Search for the cell housing the specified text and yield its (X, Y) center coordinate. 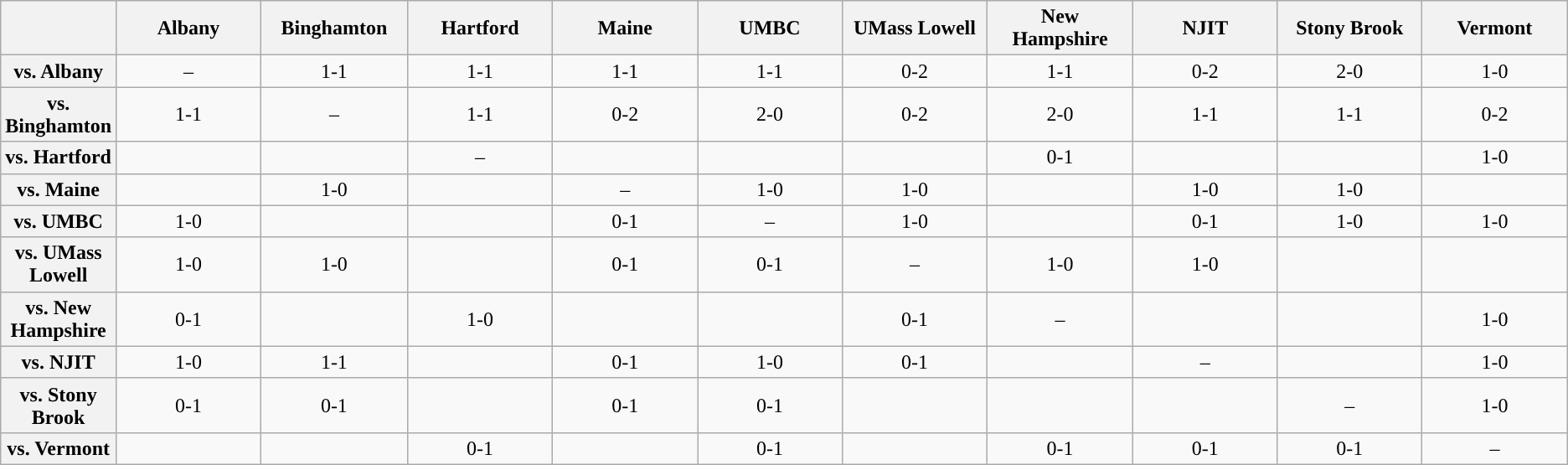
vs. Maine (59, 189)
Albany (189, 28)
vs. Stony Brook (59, 406)
UMBC (771, 28)
Vermont (1495, 28)
vs. Hartford (59, 158)
vs. Vermont (59, 448)
vs. Binghamton (59, 114)
Stony Brook (1350, 28)
NJIT (1205, 28)
Binghamton (335, 28)
vs. New Hampshire (59, 318)
vs. UMass Lowell (59, 265)
New Hampshire (1060, 28)
Maine (625, 28)
vs. UMBC (59, 221)
Hartford (480, 28)
UMass Lowell (915, 28)
vs. NJIT (59, 362)
vs. Albany (59, 71)
